Detect which cell encompasses the target text, then output its [X, Y] center coordinate. 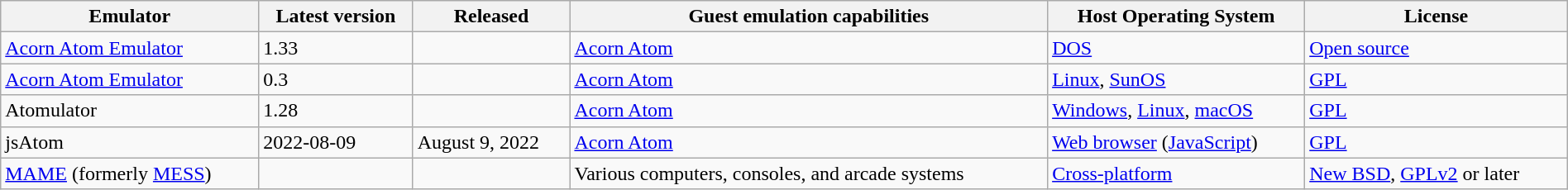
Host Operating System [1176, 17]
Linux, SunOS [1176, 79]
1.28 [336, 111]
License [1437, 17]
Web browser (JavaScript) [1176, 142]
Open source [1437, 48]
Atomulator [130, 111]
New BSD, GPLv2 or later [1437, 173]
Guest emulation capabilities [809, 17]
DOS [1176, 48]
August 9, 2022 [491, 142]
jsAtom [130, 142]
Windows, Linux, macOS [1176, 111]
MAME (formerly MESS) [130, 173]
Emulator [130, 17]
Released [491, 17]
Cross-platform [1176, 173]
Various computers, consoles, and arcade systems [809, 173]
1.33 [336, 48]
2022-08-09 [336, 142]
Latest version [336, 17]
0.3 [336, 79]
